Detect which cell encompasses the target text, then output its [X, Y] center coordinate. 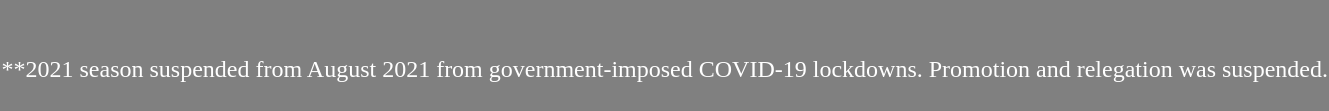
**2021 season suspended from August 2021 from government-imposed COVID-19 lockdowns. Promotion and relegation was suspended. [664, 56]
